Return [x, y] of the center of cell containing provided text 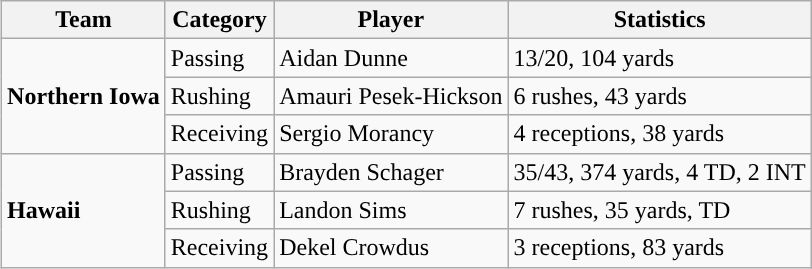
Brayden Schager [391, 172]
35/43, 374 yards, 4 TD, 2 INT [660, 172]
Landon Sims [391, 210]
7 rushes, 35 yards, TD [660, 210]
4 receptions, 38 yards [660, 134]
Statistics [660, 20]
Player [391, 20]
13/20, 104 yards [660, 58]
Amauri Pesek-Hickson [391, 96]
Category [219, 20]
Team [84, 20]
3 receptions, 83 yards [660, 248]
Hawaii [84, 210]
Dekel Crowdus [391, 248]
Northern Iowa [84, 96]
Sergio Morancy [391, 134]
6 rushes, 43 yards [660, 96]
Aidan Dunne [391, 58]
